Return the [x, y] coordinate for the center point of the cell that contains the specified text.  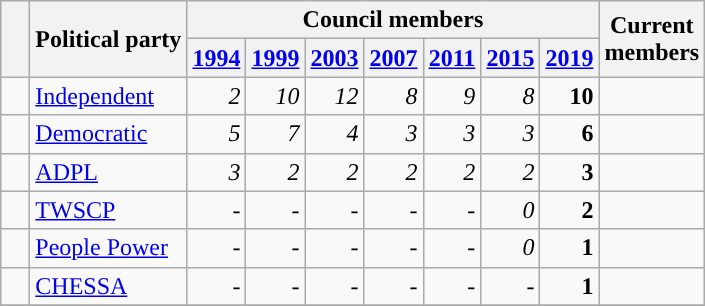
Currentmembers [652, 39]
4 [334, 134]
7 [276, 134]
2011 [452, 58]
Independent [108, 96]
Council members [393, 20]
TWSCP [108, 210]
1994 [216, 58]
2019 [570, 58]
CHESSA [108, 286]
9 [452, 96]
2015 [510, 58]
12 [334, 96]
1999 [276, 58]
People Power [108, 248]
2003 [334, 58]
5 [216, 134]
Political party [108, 39]
6 [570, 134]
ADPL [108, 172]
Democratic [108, 134]
2007 [394, 58]
